Pinpoint the cell where the given text exists, returning its [X, Y] midpoint coordinate. 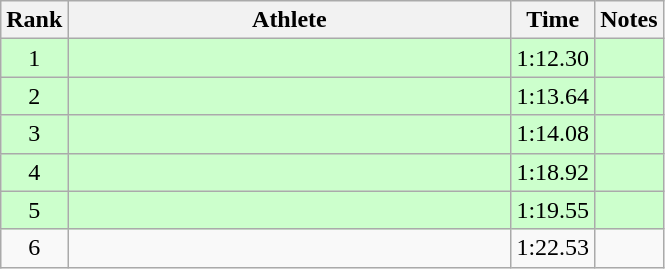
Athlete [290, 20]
3 [34, 134]
2 [34, 96]
1:13.64 [553, 96]
1:18.92 [553, 172]
Notes [629, 20]
5 [34, 210]
1 [34, 58]
1:14.08 [553, 134]
6 [34, 248]
4 [34, 172]
1:19.55 [553, 210]
1:12.30 [553, 58]
Rank [34, 20]
Time [553, 20]
1:22.53 [553, 248]
